Return the [X, Y] coordinate for the center point of the cell that contains the specified text.  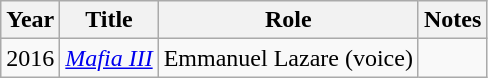
2016 [30, 58]
Emmanuel Lazare (voice) [288, 58]
Title [109, 20]
Role [288, 20]
Mafia III [109, 58]
Year [30, 20]
Notes [452, 20]
